Provide the [X, Y] coordinate of the cell's center where the given text is located.  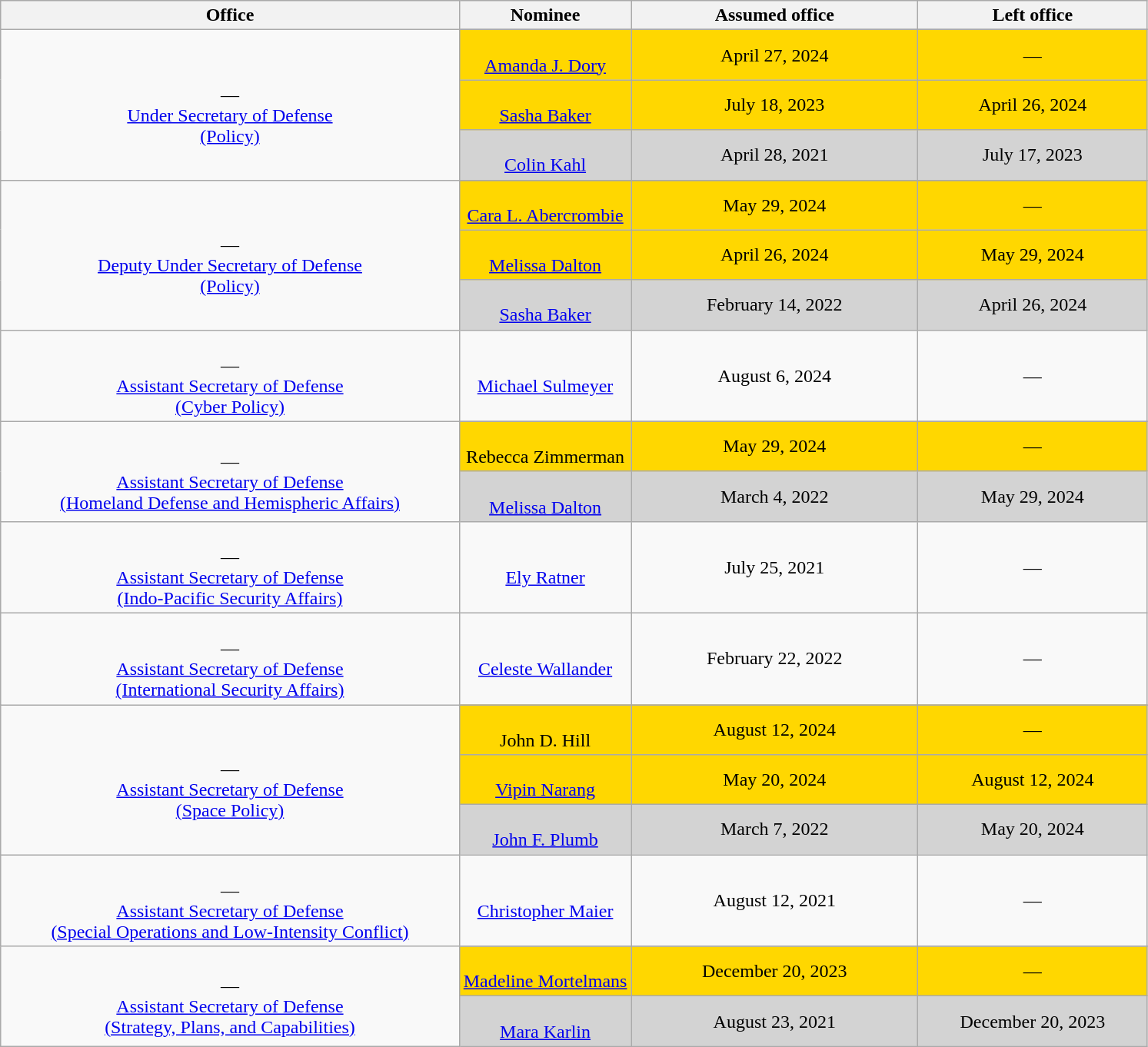
Madeline Mortelmans [545, 972]
—Assistant Secretary of Defense(Indo-Pacific Security Affairs) [230, 567]
Michael Sulmeyer [545, 375]
July 18, 2023 [775, 105]
Nominee [545, 15]
March 7, 2022 [775, 830]
—Under Secretary of Defense(Policy) [230, 105]
Left office [1033, 15]
Celeste Wallander [545, 658]
April 28, 2021 [775, 155]
August 23, 2021 [775, 1021]
April 27, 2024 [775, 55]
Rebecca Zimmerman [545, 446]
Colin Kahl [545, 155]
—Assistant Secretary of Defense(Homeland Defense and Hemispheric Affairs) [230, 471]
—Assistant Secretary of Defense(Strategy, Plans, and Capabilities) [230, 996]
Ely Ratner [545, 567]
February 22, 2022 [775, 658]
Amanda J. Dory [545, 55]
Office [230, 15]
—Assistant Secretary of Defense(Cyber Policy) [230, 375]
August 12, 2021 [775, 901]
Mara Karlin [545, 1021]
Christopher Maier [545, 901]
August 6, 2024 [775, 375]
July 17, 2023 [1033, 155]
—Assistant Secretary of Defense(Special Operations and Low-Intensity Conflict) [230, 901]
Cara L. Abercrombie [545, 204]
February 14, 2022 [775, 304]
John F. Plumb [545, 830]
—Deputy Under Secretary of Defense(Policy) [230, 255]
—Assistant Secretary of Defense(International Security Affairs) [230, 658]
July 25, 2021 [775, 567]
March 4, 2022 [775, 497]
John D. Hill [545, 729]
Assumed office [775, 15]
Vipin Narang [545, 779]
—Assistant Secretary of Defense(Space Policy) [230, 779]
